Capture the cell that displays the provided text and extract its (x, y) central coordinate. 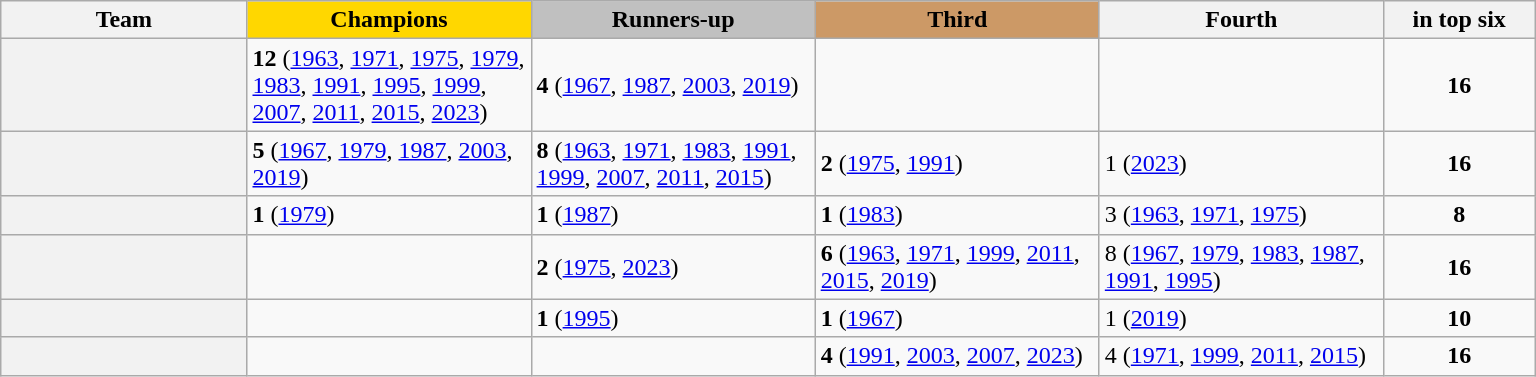
2 (1975, 2023) (673, 266)
4 (1991, 2003, 2007, 2023) (957, 356)
Third (957, 20)
8 (1967, 1979, 1983, 1987, 1991, 1995) (1241, 266)
Runners-up (673, 20)
3 (1963, 1971, 1975) (1241, 215)
1 (1979) (389, 215)
8 (1963, 1971, 1983, 1991, 1999, 2007, 2011, 2015) (673, 164)
6 (1963, 1971, 1999, 2011, 2015, 2019) (957, 266)
1 (1983) (957, 215)
Team (124, 20)
10 (1459, 318)
4 (1971, 1999, 2011, 2015) (1241, 356)
1 (2023) (1241, 164)
4 (1967, 1987, 2003, 2019) (673, 85)
8 (1459, 215)
1 (2019) (1241, 318)
1 (1995) (673, 318)
12 (1963, 1971, 1975, 1979, 1983, 1991, 1995, 1999, 2007, 2011, 2015, 2023) (389, 85)
Fourth (1241, 20)
1 (1967) (957, 318)
Champions (389, 20)
1 (1987) (673, 215)
2 (1975, 1991) (957, 164)
5 (1967, 1979, 1987, 2003, 2019) (389, 164)
in top six (1459, 20)
